Capture the cell that displays the provided text and extract its (X, Y) central coordinate. 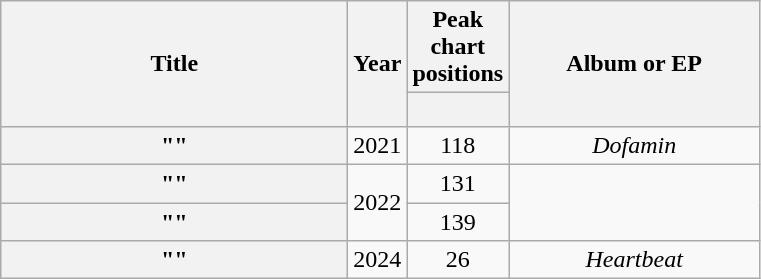
Album or EP (634, 64)
2022 (378, 203)
Title (174, 64)
2024 (378, 260)
Dofamin (634, 145)
131 (458, 184)
Year (378, 64)
26 (458, 260)
Heartbeat (634, 260)
2021 (378, 145)
Peak chart positions (458, 47)
118 (458, 145)
139 (458, 222)
